Identify which cell holds the provided text, then report its (x, y) central coordinate. 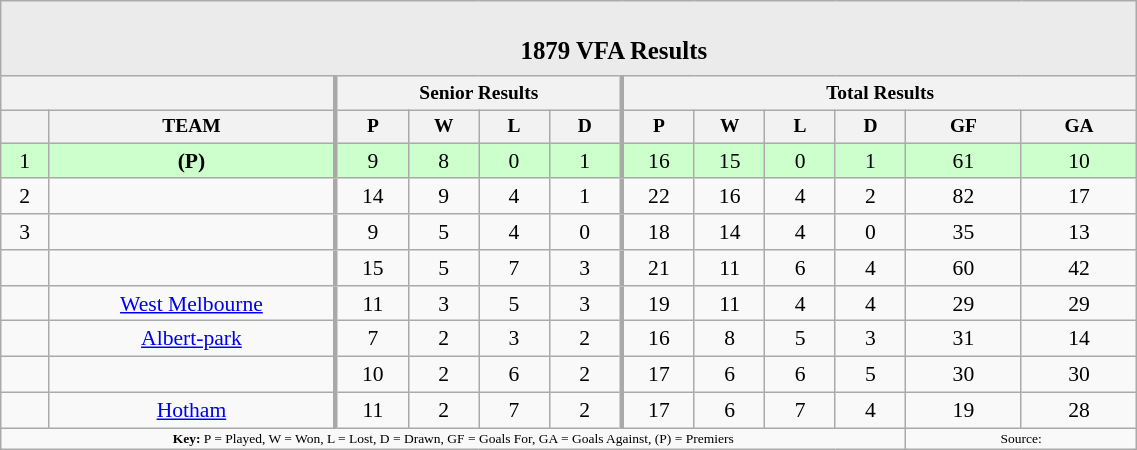
31 (964, 339)
GA (1079, 126)
28 (1079, 410)
GF (964, 126)
Total Results (880, 94)
42 (1079, 268)
Albert-park (192, 339)
22 (658, 197)
82 (964, 197)
TEAM (192, 126)
Key: P = Played, W = Won, L = Lost, D = Drawn, GF = Goals For, GA = Goals Against, (P) = Premiers (454, 439)
Senior Results (479, 94)
61 (964, 161)
West Melbourne (192, 304)
Source: (1022, 439)
35 (964, 232)
60 (964, 268)
Hotham (192, 410)
21 (658, 268)
18 (658, 232)
(P) (192, 161)
13 (1079, 232)
